Output the (x, y) coordinate of the center of the cell containing the given text.  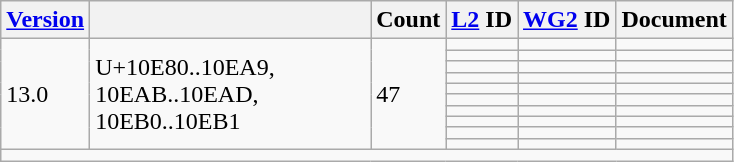
WG2 ID (567, 20)
47 (408, 94)
Version (46, 20)
U+10E80..10EA9, 10EAB..10EAD, 10EB0..10EB1 (230, 94)
L2 ID (482, 20)
Count (408, 20)
13.0 (46, 94)
Document (674, 20)
